Locate the cell with the specified text and output its [X, Y] center coordinate. 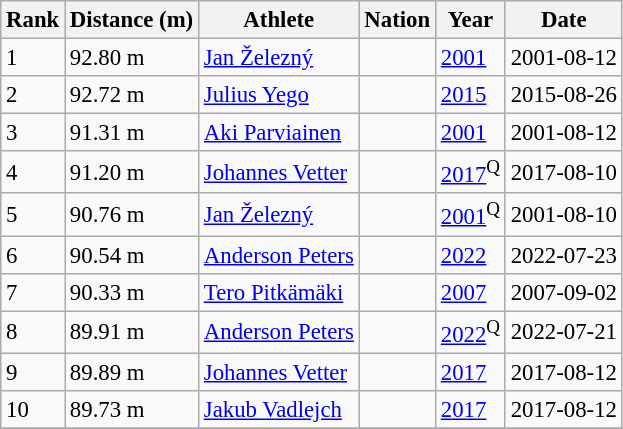
3 [33, 133]
90.76 m [132, 215]
90.54 m [132, 255]
Nation [397, 20]
2022 [470, 255]
2001Q [470, 215]
Tero Pitkämäki [280, 292]
Date [564, 20]
Rank [33, 20]
2001-08-10 [564, 215]
8 [33, 332]
2007-09-02 [564, 292]
9 [33, 372]
Jakub Vadlejch [280, 410]
2 [33, 95]
92.80 m [132, 58]
89.73 m [132, 410]
89.91 m [132, 332]
10 [33, 410]
92.72 m [132, 95]
90.33 m [132, 292]
2017Q [470, 172]
2022-07-23 [564, 255]
2007 [470, 292]
2022-07-21 [564, 332]
2022Q [470, 332]
Distance (m) [132, 20]
4 [33, 172]
Julius Yego [280, 95]
5 [33, 215]
2015 [470, 95]
Year [470, 20]
89.89 m [132, 372]
91.31 m [132, 133]
1 [33, 58]
2017-08-10 [564, 172]
2015-08-26 [564, 95]
Aki Parviainen [280, 133]
Athlete [280, 20]
7 [33, 292]
6 [33, 255]
91.20 m [132, 172]
